From the cell containing the given text, extract its center point as [X, Y] coordinate. 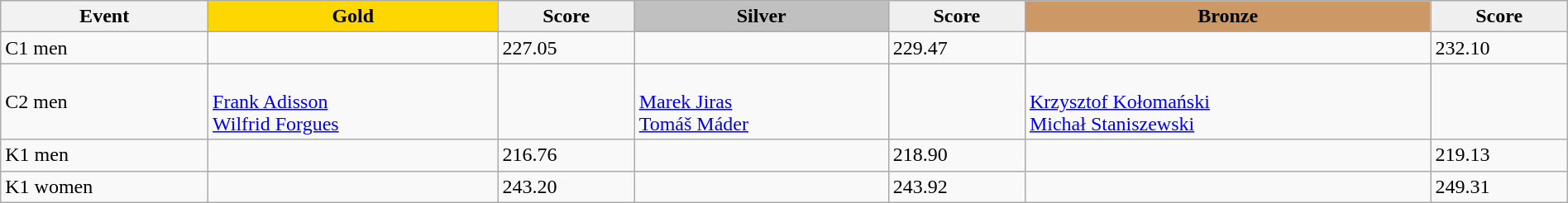
249.31 [1499, 186]
243.20 [566, 186]
216.76 [566, 155]
Silver [761, 17]
Gold [354, 17]
K1 men [104, 155]
C1 men [104, 48]
227.05 [566, 48]
C2 men [104, 101]
Krzysztof KołomańskiMichał Staniszewski [1227, 101]
Bronze [1227, 17]
232.10 [1499, 48]
229.47 [956, 48]
Frank AdissonWilfrid Forgues [354, 101]
K1 women [104, 186]
Event [104, 17]
Marek JirasTomáš Máder [761, 101]
219.13 [1499, 155]
243.92 [956, 186]
218.90 [956, 155]
